For the text-containing cell, return its midpoint in [x, y] coordinate format. 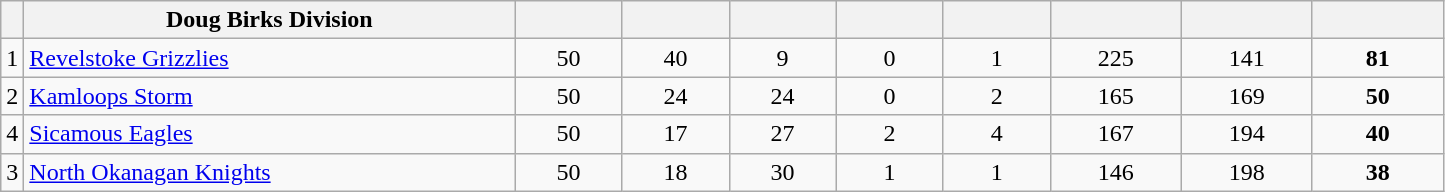
38 [1378, 172]
225 [1116, 58]
30 [782, 172]
Sicamous Eagles [270, 134]
27 [782, 134]
Doug Birks Division [270, 20]
169 [1246, 96]
198 [1246, 172]
165 [1116, 96]
Revelstoke Grizzlies [270, 58]
146 [1116, 172]
3 [12, 172]
167 [1116, 134]
18 [676, 172]
141 [1246, 58]
9 [782, 58]
North Okanagan Knights [270, 172]
81 [1378, 58]
17 [676, 134]
194 [1246, 134]
Kamloops Storm [270, 96]
